Determine the (X, Y) coordinate at the center of the cell enclosing the given text.  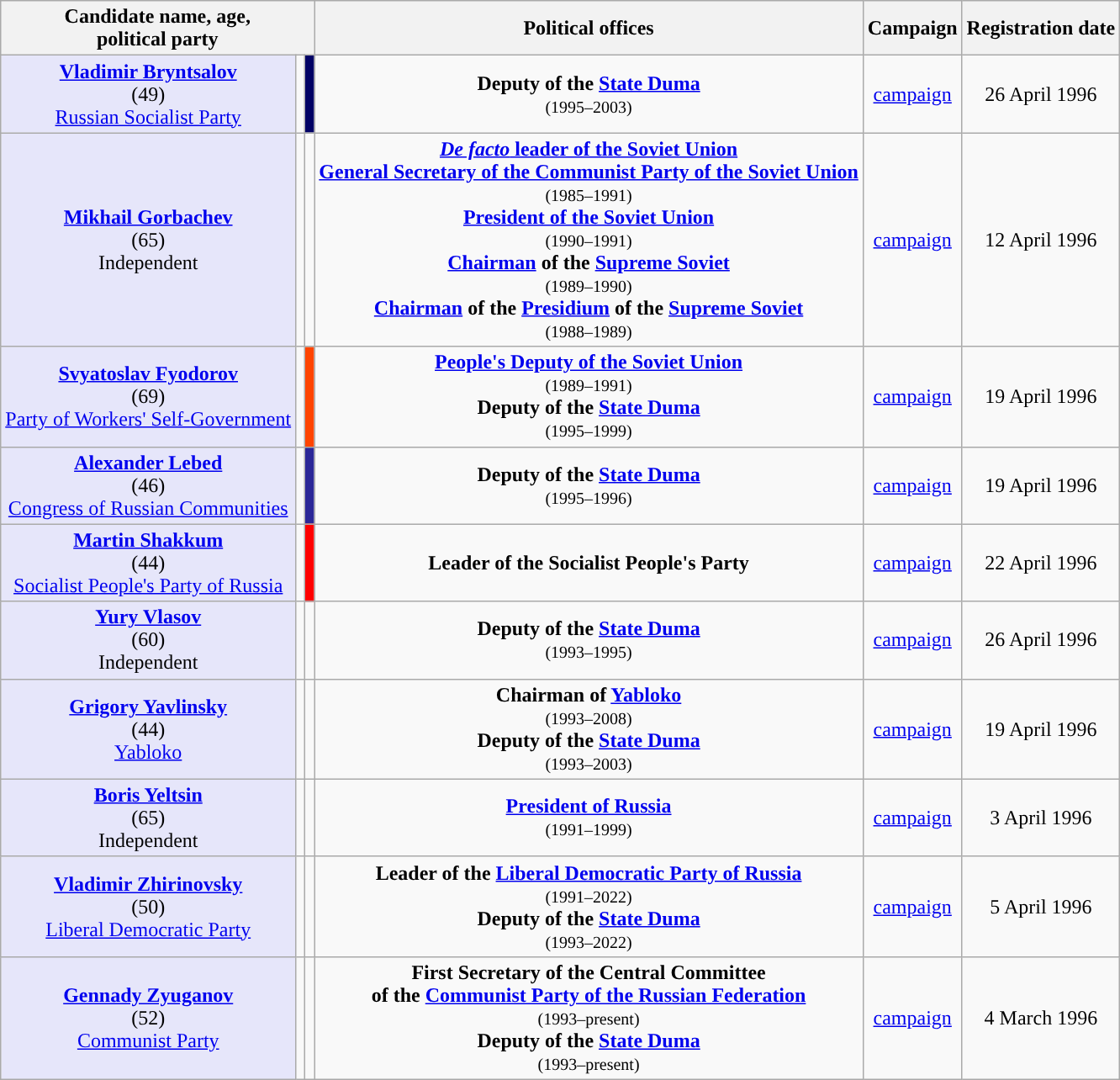
4 March 1996 (1041, 1018)
Leader of the Liberal Democratic Party of Russia(1991–2022)Deputy of the State Duma(1993–2022) (589, 907)
Alexander Lebed(46)Congress of Russian Communities (148, 485)
Gennady Zyuganov(52)Communist Party (148, 1018)
12 April 1996 (1041, 240)
President of Russia(1991–1999) (589, 818)
Svyatoslav Fyodorov(69)Party of Workers' Self-Government (148, 397)
Mikhail Gorbachev(65)Independent (148, 240)
3 April 1996 (1041, 818)
Boris Yeltsin(65)Independent (148, 818)
First Secretary of the Central Committeeof the Communist Party of the Russian Federation(1993–present)Deputy of the State Duma(1993–present) (589, 1018)
People's Deputy of the Soviet Union(1989–1991)Deputy of the State Duma(1995–1999) (589, 397)
22 April 1996 (1041, 563)
5 April 1996 (1041, 907)
Deputy of the State Duma(1993–1995) (589, 640)
Deputy of the State Duma(1995–2003) (589, 94)
Grigory Yavlinsky(44)Yabloko (148, 728)
Martin Shakkum(44)Socialist People's Party of Russia (148, 563)
Yury Vlasov(60)Independent (148, 640)
Vladimir Bryntsalov(49)Russian Socialist Party (148, 94)
Political offices (589, 29)
Registration date (1041, 29)
Campaign (912, 29)
Deputy of the State Duma(1995–1996) (589, 485)
Candidate name, age,political party (158, 29)
Leader of the Socialist People's Party (589, 563)
Chairman of Yabloko(1993–2008) Deputy of the State Duma(1993–2003) (589, 728)
Vladimir Zhirinovsky(50)Liberal Democratic Party (148, 907)
